Capture the cell that displays the provided text and extract its [x, y] central coordinate. 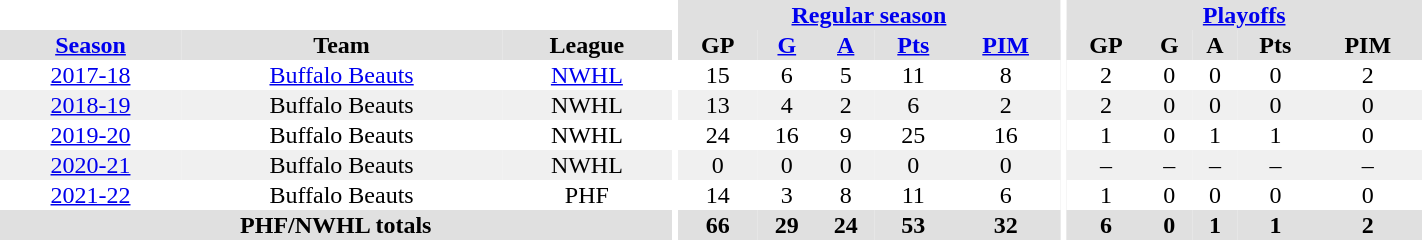
PHF [586, 195]
66 [718, 225]
Season [90, 45]
15 [718, 75]
2020-21 [90, 165]
2017-18 [90, 75]
13 [718, 105]
Playoffs [1244, 15]
53 [913, 225]
32 [1005, 225]
4 [786, 105]
League [586, 45]
Regular season [869, 15]
PHF/NWHL totals [336, 225]
29 [786, 225]
Team [342, 45]
3 [786, 195]
9 [846, 135]
2021-22 [90, 195]
25 [913, 135]
2018-19 [90, 105]
5 [846, 75]
2019-20 [90, 135]
14 [718, 195]
